Extract the [X, Y] coordinate from the center of the cell holding the provided text.  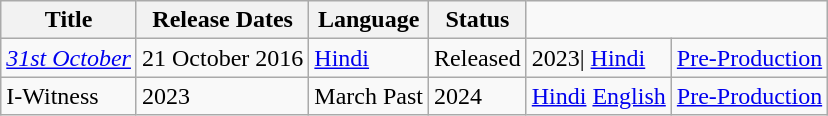
Release Dates [222, 20]
Hindi [369, 58]
2024 [478, 96]
2023 [222, 96]
Title [69, 20]
Released [478, 58]
21 October 2016 [222, 58]
2023| Hindi [598, 58]
Status [478, 20]
31st October [69, 58]
Language [369, 20]
Hindi English [598, 96]
March Past [369, 96]
I-Witness [69, 96]
